Detect which cell encompasses the target text, then output its (X, Y) center coordinate. 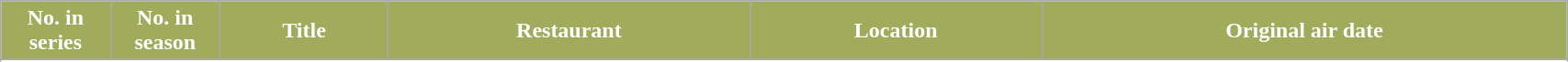
Restaurant (570, 31)
No. inseries (55, 31)
Original air date (1304, 31)
Title (303, 31)
No. inseason (165, 31)
Location (896, 31)
